For the text-containing cell, return its midpoint in (X, Y) coordinate format. 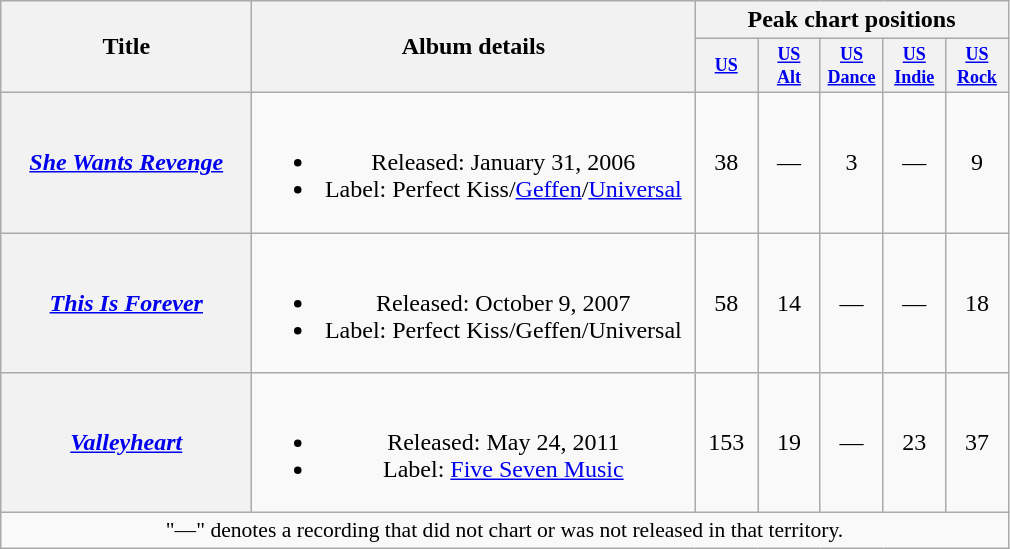
This Is Forever (126, 303)
US (726, 66)
3 (852, 162)
9 (978, 162)
USIndie (914, 66)
USAlt (790, 66)
18 (978, 303)
Released: October 9, 2007Label: Perfect Kiss/Geffen/Universal (474, 303)
"—" denotes a recording that did not chart or was not released in that territory. (504, 531)
Released: January 31, 2006Label: Perfect Kiss/Geffen/Universal (474, 162)
38 (726, 162)
Title (126, 47)
Valleyheart (126, 443)
23 (914, 443)
USDance (852, 66)
Peak chart positions (852, 20)
19 (790, 443)
Released: May 24, 2011Label: Five Seven Music (474, 443)
153 (726, 443)
USRock (978, 66)
She Wants Revenge (126, 162)
37 (978, 443)
Album details (474, 47)
58 (726, 303)
14 (790, 303)
